From the cell containing the given text, extract its center point as (x, y) coordinate. 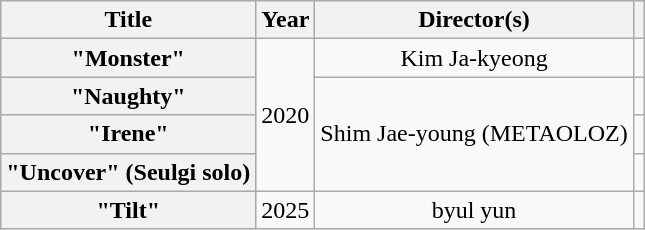
2020 (286, 115)
"Irene" (128, 134)
Shim Jae-young (METAOLOZ) (474, 134)
"Tilt" (128, 210)
2025 (286, 210)
"Uncover" (Seulgi solo) (128, 172)
"Naughty" (128, 96)
Title (128, 20)
Director(s) (474, 20)
Kim Ja-kyeong (474, 58)
"Monster" (128, 58)
Year (286, 20)
byul yun (474, 210)
